Determine the (x, y) coordinate at the center of the cell enclosing the given text.  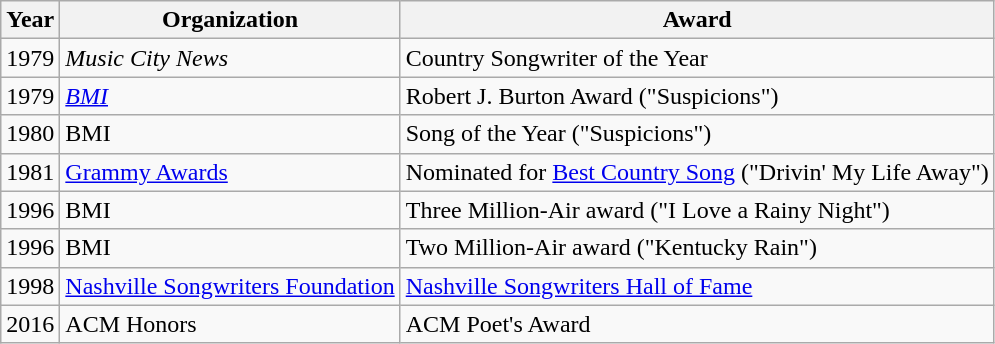
Organization (230, 20)
Grammy Awards (230, 172)
Country Songwriter of the Year (697, 58)
Nashville Songwriters Hall of Fame (697, 286)
ACM Honors (230, 324)
Award (697, 20)
1980 (30, 134)
Song of the Year ("Suspicions") (697, 134)
Year (30, 20)
Robert J. Burton Award ("Suspicions") (697, 96)
Two Million-Air award ("Kentucky Rain") (697, 248)
1981 (30, 172)
1998 (30, 286)
Music City News (230, 58)
Nashville Songwriters Foundation (230, 286)
2016 (30, 324)
ACM Poet's Award (697, 324)
Nominated for Best Country Song ("Drivin' My Life Away") (697, 172)
Three Million-Air award ("I Love a Rainy Night") (697, 210)
